Search for the cell housing the specified text and yield its (x, y) center coordinate. 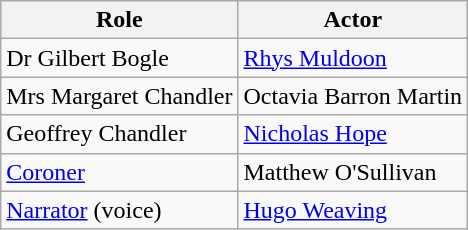
Octavia Barron Martin (353, 96)
Role (120, 20)
Geoffrey Chandler (120, 134)
Narrator (voice) (120, 210)
Mrs Margaret Chandler (120, 96)
Rhys Muldoon (353, 58)
Matthew O'Sullivan (353, 172)
Nicholas Hope (353, 134)
Hugo Weaving (353, 210)
Actor (353, 20)
Dr Gilbert Bogle (120, 58)
Coroner (120, 172)
